Determine the (x, y) coordinate at the center of the cell enclosing the given text.  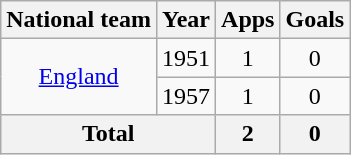
Goals (315, 20)
1957 (186, 96)
Apps (248, 20)
Year (186, 20)
Total (108, 134)
2 (248, 134)
England (79, 77)
National team (79, 20)
1951 (186, 58)
